Locate the cell with the specified text and output its [X, Y] center coordinate. 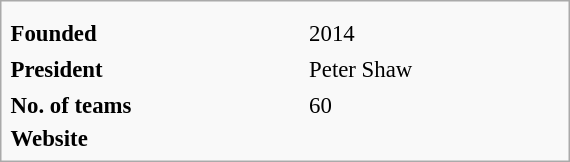
2014 [434, 33]
60 [434, 105]
President [157, 69]
Website [157, 138]
Founded [157, 33]
No. of teams [157, 105]
Peter Shaw [434, 69]
